Search for the cell housing the specified text and yield its [x, y] center coordinate. 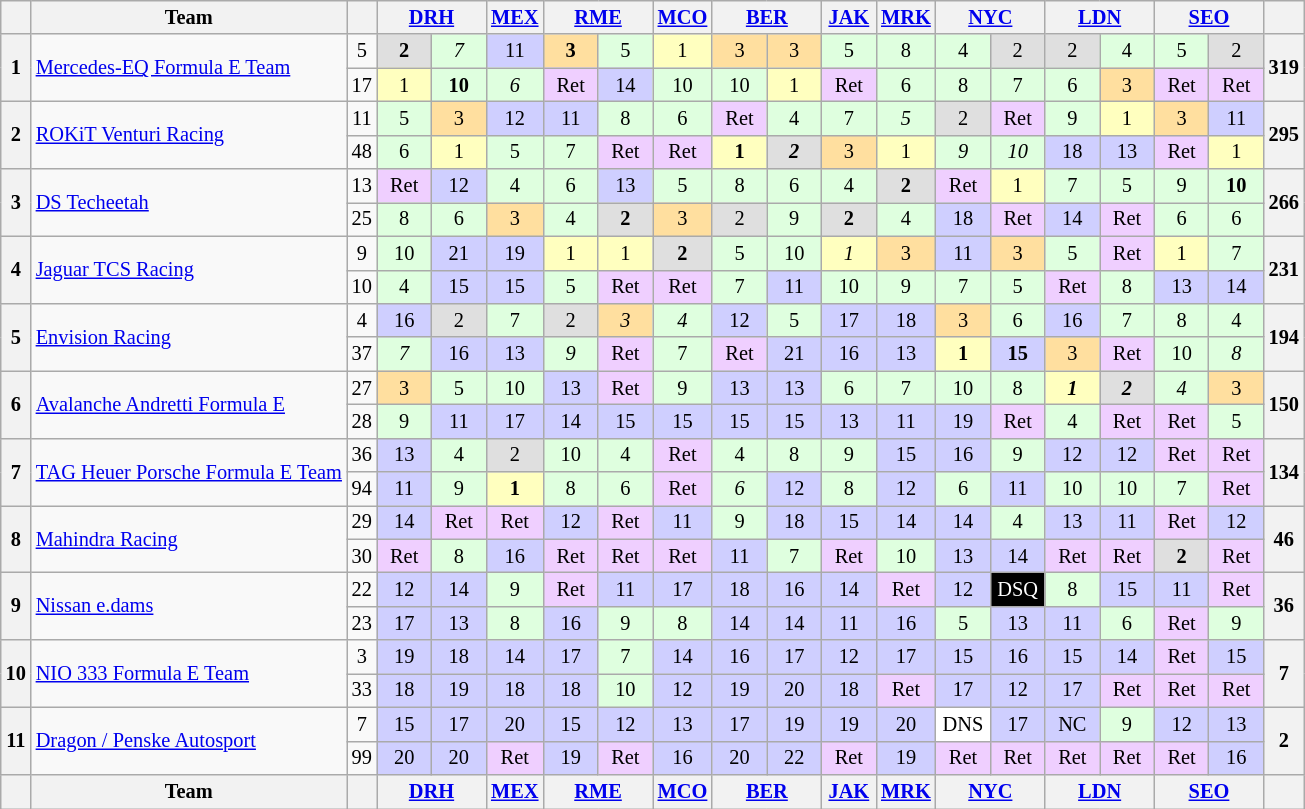
Envision Racing [189, 336]
319 [1284, 68]
Nissan e.dams [189, 606]
TAG Heuer Porsche Formula E Team [189, 472]
29 [362, 522]
Jaguar TCS Racing [189, 270]
DS Techeetah [189, 202]
DNS [964, 724]
30 [362, 556]
48 [362, 152]
ROKiT Venturi Racing [189, 134]
134 [1284, 472]
DSQ [1018, 589]
25 [362, 219]
99 [362, 758]
266 [1284, 202]
194 [1284, 336]
Dragon / Penske Autosport [189, 740]
150 [1284, 404]
Mercedes-EQ Formula E Team [189, 68]
NIO 333 Formula E Team [189, 674]
27 [362, 388]
33 [362, 690]
28 [362, 421]
Avalanche Andretti Formula E [189, 404]
37 [362, 354]
23 [362, 623]
Mahindra Racing [189, 538]
295 [1284, 134]
46 [1284, 538]
NC [1072, 724]
231 [1284, 270]
94 [362, 489]
